Search for the cell housing the specified text and yield its (x, y) center coordinate. 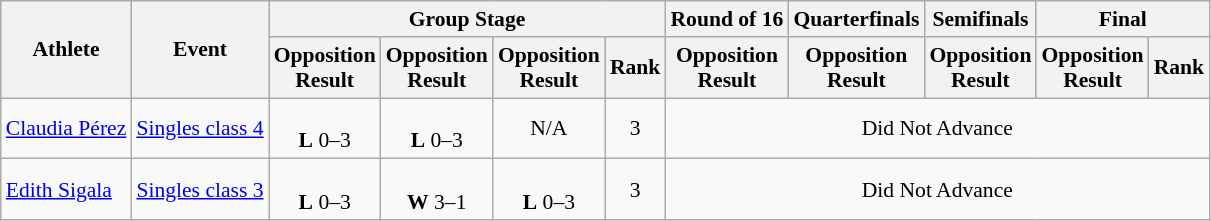
Semifinals (980, 19)
Round of 16 (726, 19)
Edith Sigala (66, 190)
Claudia Pérez (66, 128)
Singles class 3 (200, 190)
Final (1122, 19)
N/A (549, 128)
Event (200, 50)
Singles class 4 (200, 128)
W 3–1 (437, 190)
Quarterfinals (856, 19)
Group Stage (468, 19)
Athlete (66, 50)
